Return the (X, Y) coordinate for the center point of the cell that contains the specified text.  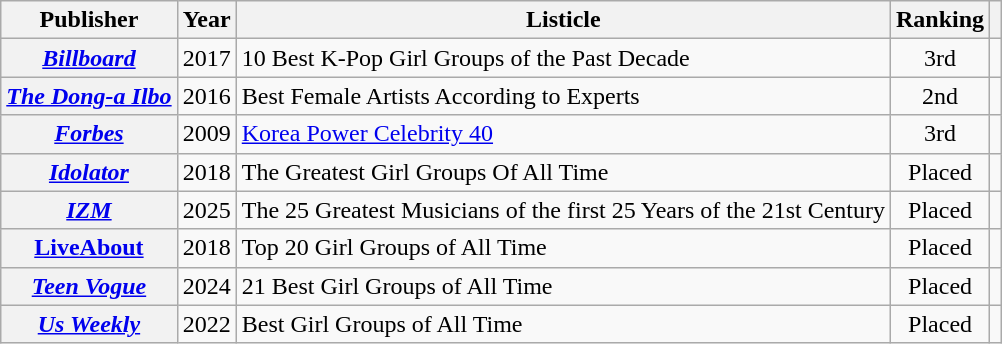
2nd (940, 96)
Billboard (89, 58)
2017 (206, 58)
Us Weekly (89, 324)
2016 (206, 96)
Teen Vogue (89, 286)
Forbes (89, 134)
The Greatest Girl Groups Of All Time (563, 172)
Publisher (89, 20)
10 Best K-Pop Girl Groups of the Past Decade (563, 58)
Top 20 Girl Groups of All Time (563, 248)
Year (206, 20)
2022 (206, 324)
Best Girl Groups of All Time (563, 324)
Ranking (940, 20)
2024 (206, 286)
Best Female Artists According to Experts (563, 96)
21 Best Girl Groups of All Time (563, 286)
2025 (206, 210)
Korea Power Celebrity 40 (563, 134)
IZM (89, 210)
Listicle (563, 20)
The 25 Greatest Musicians of the first 25 Years of the 21st Century (563, 210)
Idolator (89, 172)
The Dong-a Ilbo (89, 96)
2009 (206, 134)
LiveAbout (89, 248)
